Pinpoint the cell where the given text exists, returning its (X, Y) midpoint coordinate. 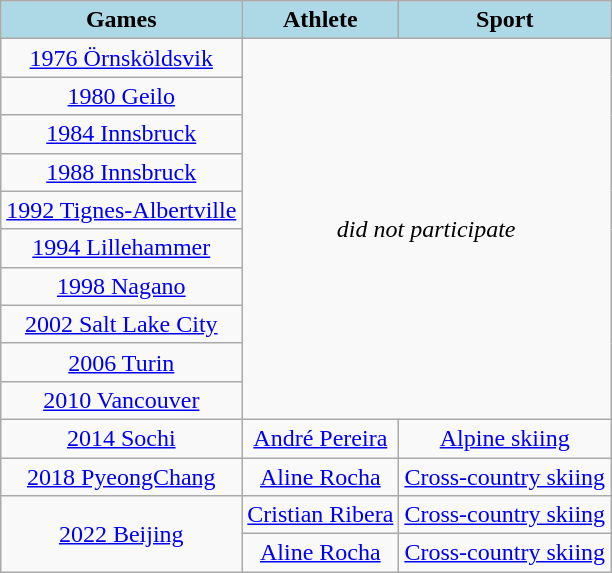
1976 Örnsköldsvik (122, 58)
1980 Geilo (122, 96)
2022 Beijing (122, 534)
Games (122, 20)
2014 Sochi (122, 438)
1992 Tignes-Albertville (122, 210)
Sport (505, 20)
1988 Innsbruck (122, 172)
did not participate (426, 230)
Athlete (320, 20)
1984 Innsbruck (122, 134)
2002 Salt Lake City (122, 324)
2010 Vancouver (122, 400)
André Pereira (320, 438)
2006 Turin (122, 362)
1994 Lillehammer (122, 248)
Alpine skiing (505, 438)
2018 PyeongChang (122, 477)
1998 Nagano (122, 286)
Cristian Ribera (320, 515)
